Determine the [x, y] coordinate at the center of the cell enclosing the given text.  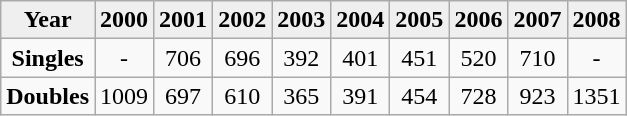
710 [538, 58]
451 [420, 58]
2004 [360, 20]
401 [360, 58]
2001 [184, 20]
696 [242, 58]
454 [420, 96]
728 [478, 96]
365 [302, 96]
392 [302, 58]
2002 [242, 20]
520 [478, 58]
391 [360, 96]
Doubles [48, 96]
2008 [596, 20]
2005 [420, 20]
706 [184, 58]
1351 [596, 96]
697 [184, 96]
Singles [48, 58]
Year [48, 20]
923 [538, 96]
2006 [478, 20]
2000 [124, 20]
2007 [538, 20]
2003 [302, 20]
1009 [124, 96]
610 [242, 96]
